Determine the [X, Y] coordinate at the center of the cell enclosing the given text.  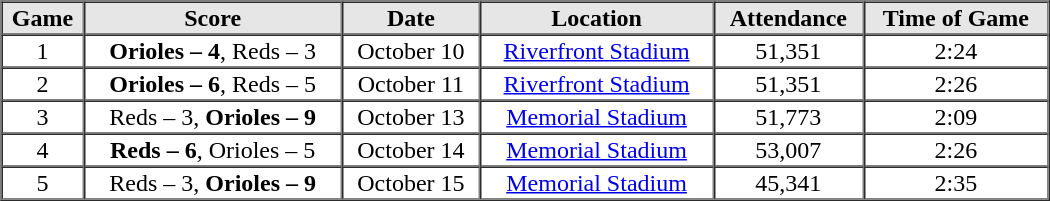
Orioles – 4, Reds – 3 [212, 50]
October 13 [411, 116]
Attendance [788, 18]
4 [43, 150]
October 15 [411, 182]
5 [43, 182]
Orioles – 6, Reds – 5 [212, 84]
53,007 [788, 150]
2:24 [956, 50]
Location [597, 18]
Game [43, 18]
51,773 [788, 116]
Score [212, 18]
October 11 [411, 84]
Time of Game [956, 18]
Date [411, 18]
October 10 [411, 50]
2 [43, 84]
Reds – 6, Orioles – 5 [212, 150]
45,341 [788, 182]
1 [43, 50]
3 [43, 116]
2:35 [956, 182]
2:09 [956, 116]
October 14 [411, 150]
